Determine the [x, y] coordinate at the center of the cell enclosing the given text.  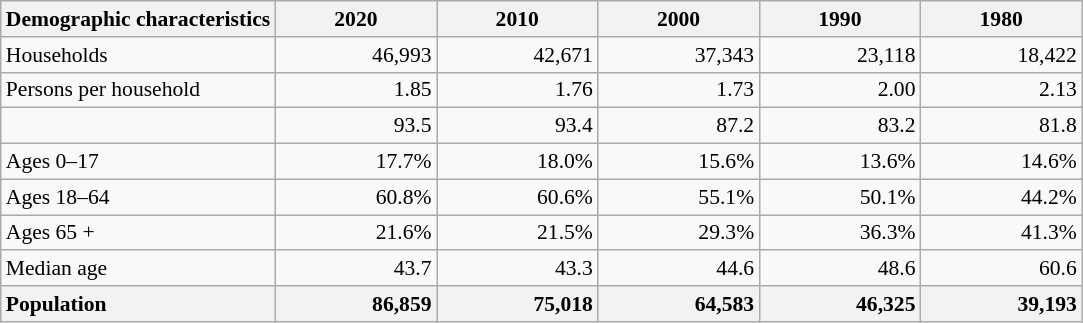
1980 [1002, 19]
21.5% [518, 233]
1.73 [678, 90]
Demographic characteristics [138, 19]
86,859 [356, 304]
Persons per household [138, 90]
50.1% [840, 197]
Ages 0–17 [138, 162]
Ages 65 + [138, 233]
13.6% [840, 162]
83.2 [840, 126]
55.1% [678, 197]
43.3 [518, 269]
23,118 [840, 55]
39,193 [1002, 304]
81.8 [1002, 126]
Median age [138, 269]
93.4 [518, 126]
17.7% [356, 162]
29.3% [678, 233]
Ages 18–64 [138, 197]
2000 [678, 19]
48.6 [840, 269]
37,343 [678, 55]
60.6% [518, 197]
14.6% [1002, 162]
36.3% [840, 233]
1.85 [356, 90]
2020 [356, 19]
1.76 [518, 90]
60.8% [356, 197]
44.2% [1002, 197]
15.6% [678, 162]
18.0% [518, 162]
44.6 [678, 269]
60.6 [1002, 269]
41.3% [1002, 233]
2.13 [1002, 90]
2.00 [840, 90]
21.6% [356, 233]
42,671 [518, 55]
Population [138, 304]
75,018 [518, 304]
1990 [840, 19]
46,325 [840, 304]
46,993 [356, 55]
18,422 [1002, 55]
2010 [518, 19]
87.2 [678, 126]
Households [138, 55]
64,583 [678, 304]
43.7 [356, 269]
93.5 [356, 126]
